Capture the cell that displays the provided text and extract its [X, Y] central coordinate. 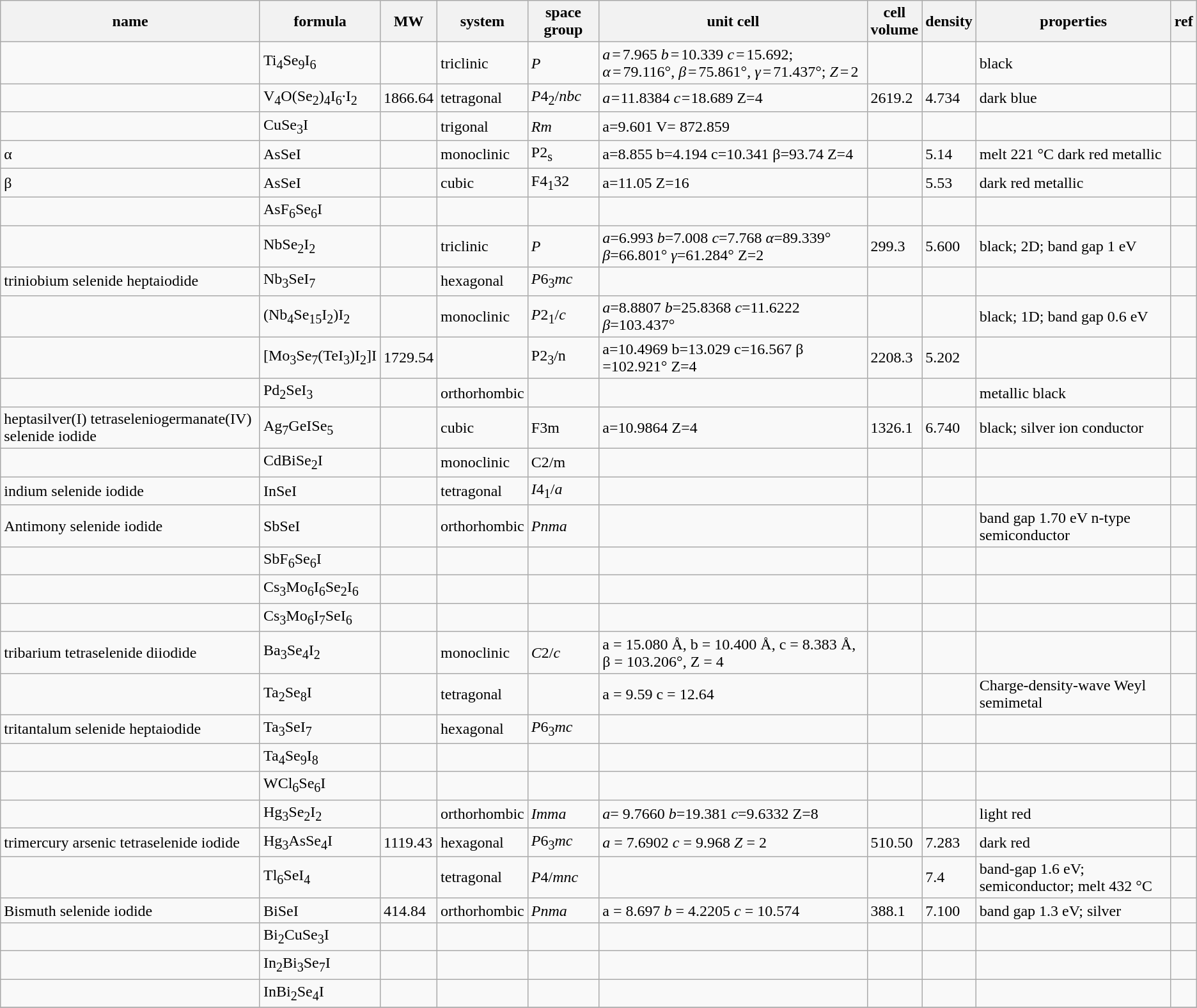
dark red [1073, 842]
2619.2 [895, 98]
a=11.8384 c=18.689 Z=4 [733, 98]
Hg3AsSe4I [320, 842]
1729.54 [408, 358]
P21/c [563, 316]
388.1 [895, 910]
6.740 [949, 427]
a = 15.080 Å, b = 10.400 Å, c = 8.383 Å, β = 103.206°, Z = 4 [733, 652]
F3m [563, 427]
Tl6SeI4 [320, 877]
SbF6Se6I [320, 561]
Antimony selenide iodide [130, 525]
C2/m [563, 463]
BiSeI [320, 910]
α [130, 155]
InBi2Se4I [320, 993]
Ta2Se8I [320, 694]
a = 8.697 b = 4.2205 c = 10.574 [733, 910]
Nb3SeI7 [320, 281]
light red [1073, 814]
name [130, 22]
a=11.05 Z=16 [733, 183]
MW [408, 22]
510.50 [895, 842]
a=10.4969 b=13.029 c=16.567 β =102.921° Z=4 [733, 358]
F4132 [563, 183]
P2s [563, 155]
properties [1073, 22]
system [483, 22]
5.14 [949, 155]
black; 2D; band gap 1 eV [1073, 247]
black; silver ion conductor [1073, 427]
Ba3Se4I2 [320, 652]
P23/n [563, 358]
AsF6Se6I [320, 211]
7.100 [949, 910]
trimercury arsenic tetraselenide iodide [130, 842]
cellvolume [895, 22]
ref [1184, 22]
2208.3 [895, 358]
5.53 [949, 183]
WCl6Se6I [320, 786]
Ta3SeI7 [320, 729]
formula [320, 22]
band-gap 1.6 eV; semiconductor; melt 432 °C [1073, 877]
unit cell [733, 22]
Imma [563, 814]
band gap 1.70 eV n-type semiconductor [1073, 525]
7.283 [949, 842]
1866.64 [408, 98]
7.4 [949, 877]
Rm [563, 126]
(Nb4Se15I2)I2 [320, 316]
a= 9.7660 b=19.381 c=9.6332 Z=8 [733, 814]
V4O(Se2)4I6·I2 [320, 98]
C2/c [563, 652]
P4/mnc [563, 877]
5.600 [949, 247]
triniobium selenide heptaiodide [130, 281]
5.202 [949, 358]
SbSeI [320, 525]
InSeI [320, 491]
[Mo3Se7(TeI3)I2]I [320, 358]
Bismuth selenide iodide [130, 910]
tribarium tetraselenide diiodide [130, 652]
dark red metallic [1073, 183]
a=6.993 b=7.008 c=7.768 α=89.339° β=66.801° γ=61.284° Z=2 [733, 247]
414.84 [408, 910]
Ti4Se9I6 [320, 63]
black [1073, 63]
Ta4Se9I8 [320, 757]
In2Bi3Se7I [320, 965]
P42/nbc [563, 98]
Ag7GeISe5 [320, 427]
density [949, 22]
black; 1D; band gap 0.6 eV [1073, 316]
β [130, 183]
band gap 1.3 eV; silver [1073, 910]
Hg3Se2I2 [320, 814]
NbSe2I2 [320, 247]
a=10.9864 Z=4 [733, 427]
trigonal [483, 126]
1326.1 [895, 427]
metallic black [1073, 392]
dark blue [1073, 98]
tritantalum selenide heptaiodide [130, 729]
a = 7.6902 c = 9.968 Z = 2 [733, 842]
Charge-density-wave Weyl semimetal [1073, 694]
299.3 [895, 247]
4.734 [949, 98]
I41/a [563, 491]
Cs3Mo6I7SeI6 [320, 617]
heptasilver(I) tetraseleniogermanate(IV) selenide iodide [130, 427]
melt 221 °C dark red metallic [1073, 155]
Bi2CuSe3I [320, 936]
space group [563, 22]
indium selenide iodide [130, 491]
a=8.855 b=4.194 c=10.341 β=93.74 Z=4 [733, 155]
1119.43 [408, 842]
a=9.601 V= 872.859 [733, 126]
Cs3Mo6I6Se2I6 [320, 589]
Pd2SeI3 [320, 392]
CuSe3I [320, 126]
a = 7.965 b = 10.339 c = 15.692; α = 79.116°, β = 75.861°, γ = 71.437°; Z = 2 [733, 63]
a = 9.59 c = 12.64 [733, 694]
CdBiSe2I [320, 463]
a=8.8807 b=25.8368 c=11.6222 β=103.437° [733, 316]
